Return (x, y) of the center of cell containing provided text 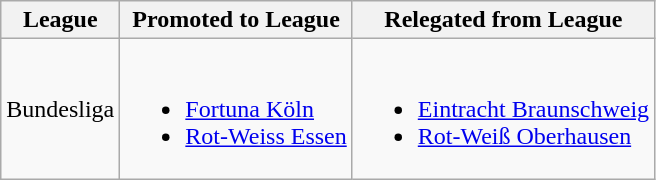
Fortuna KölnRot-Weiss Essen (236, 109)
Relegated from League (503, 20)
Bundesliga (60, 109)
Eintracht BraunschweigRot-Weiß Oberhausen (503, 109)
Promoted to League (236, 20)
League (60, 20)
